Scan for the cell matching the given text and deliver its [X, Y] coordinate at center. 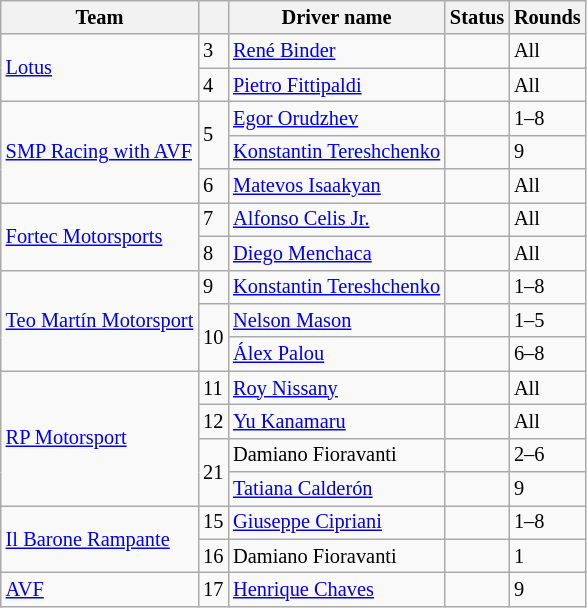
Giuseppe Cipriani [336, 522]
10 [213, 336]
4 [213, 85]
2–6 [548, 455]
Yu Kanamaru [336, 421]
Pietro Fittipaldi [336, 85]
Roy Nissany [336, 388]
Il Barone Rampante [100, 538]
René Binder [336, 51]
Status [477, 17]
Lotus [100, 68]
Nelson Mason [336, 320]
Matevos Isaakyan [336, 186]
RP Motorsport [100, 438]
17 [213, 589]
AVF [100, 589]
Team [100, 17]
Rounds [548, 17]
3 [213, 51]
21 [213, 472]
Diego Menchaca [336, 253]
8 [213, 253]
Fortec Motorsports [100, 236]
Alfonso Celis Jr. [336, 219]
6 [213, 186]
Henrique Chaves [336, 589]
Tatiana Calderón [336, 489]
Álex Palou [336, 354]
7 [213, 219]
5 [213, 134]
11 [213, 388]
12 [213, 421]
Egor Orudzhev [336, 118]
1–5 [548, 320]
SMP Racing with AVF [100, 152]
Driver name [336, 17]
15 [213, 522]
6–8 [548, 354]
Teo Martín Motorsport [100, 320]
1 [548, 556]
16 [213, 556]
